Extract the [x, y] coordinate from the center of the cell holding the provided text.  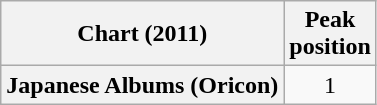
Japanese Albums (Oricon) [142, 85]
Chart (2011) [142, 34]
1 [330, 85]
Peakposition [330, 34]
